Capture the cell that displays the provided text and extract its [x, y] central coordinate. 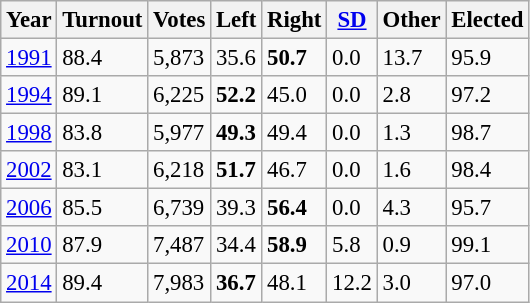
98.7 [488, 133]
3.0 [412, 283]
49.3 [236, 133]
87.9 [102, 245]
46.7 [294, 170]
13.7 [412, 58]
Turnout [102, 20]
39.3 [236, 208]
95.7 [488, 208]
Other [412, 20]
Year [29, 20]
89.4 [102, 283]
51.7 [236, 170]
2002 [29, 170]
85.5 [102, 208]
0.9 [412, 245]
52.2 [236, 95]
58.9 [294, 245]
34.4 [236, 245]
99.1 [488, 245]
89.1 [102, 95]
1.3 [412, 133]
2.8 [412, 95]
83.1 [102, 170]
6,218 [180, 170]
48.1 [294, 283]
45.0 [294, 95]
1.6 [412, 170]
2014 [29, 283]
2006 [29, 208]
12.2 [352, 283]
97.2 [488, 95]
98.4 [488, 170]
97.0 [488, 283]
7,983 [180, 283]
6,739 [180, 208]
4.3 [412, 208]
1994 [29, 95]
Votes [180, 20]
95.9 [488, 58]
35.6 [236, 58]
7,487 [180, 245]
5,977 [180, 133]
Elected [488, 20]
56.4 [294, 208]
Left [236, 20]
1991 [29, 58]
5.8 [352, 245]
49.4 [294, 133]
SD [352, 20]
Right [294, 20]
88.4 [102, 58]
2010 [29, 245]
5,873 [180, 58]
50.7 [294, 58]
36.7 [236, 283]
1998 [29, 133]
6,225 [180, 95]
83.8 [102, 133]
